Identify which cell holds the provided text, then report its (X, Y) central coordinate. 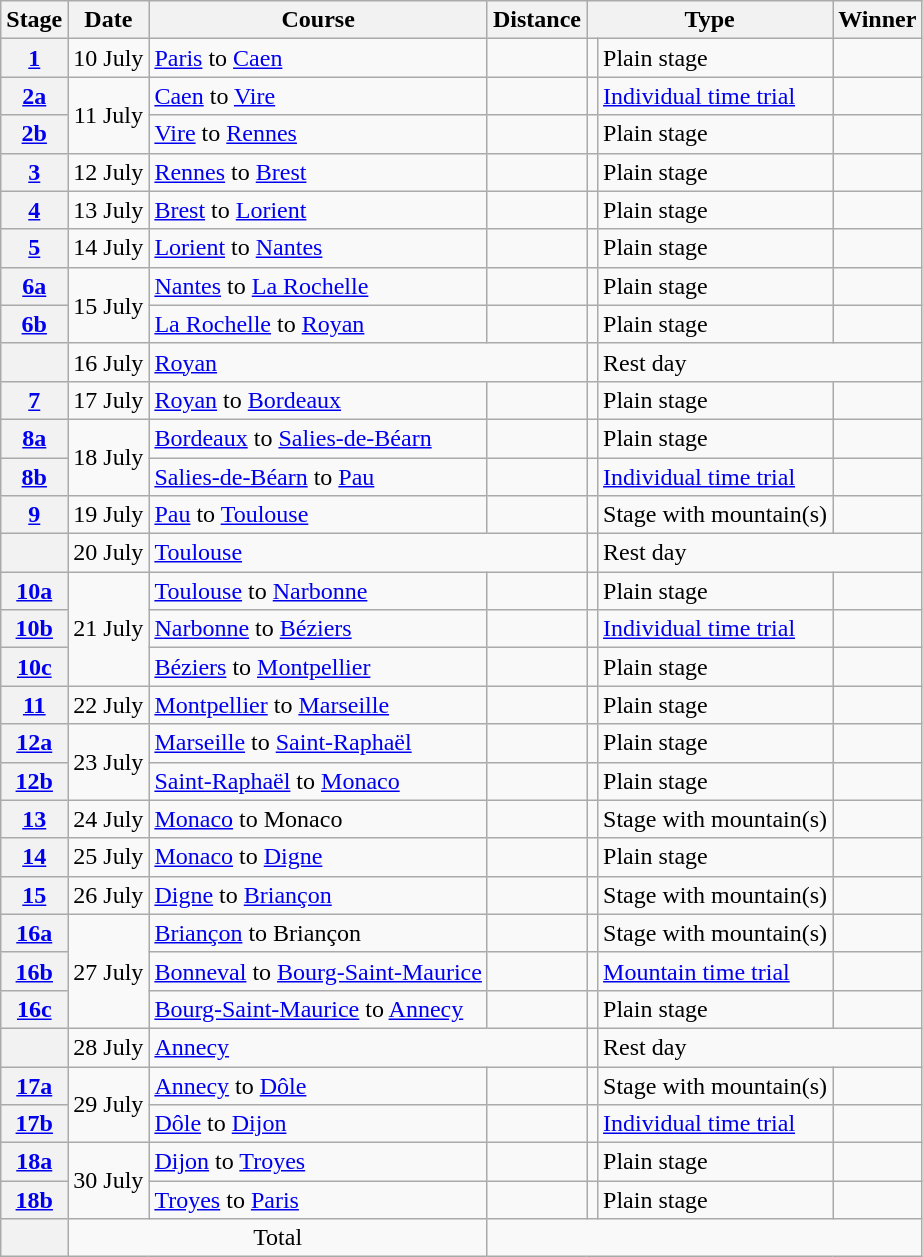
Mountain time trial (716, 971)
Digne to Briançon (318, 895)
3 (34, 172)
10 July (108, 58)
Monaco to Monaco (318, 819)
12 July (108, 172)
10c (34, 667)
16 July (108, 362)
Date (108, 20)
La Rochelle to Royan (318, 324)
6a (34, 286)
Marseille to Saint-Raphaël (318, 743)
Saint-Raphaël to Monaco (318, 781)
16c (34, 1009)
26 July (108, 895)
7 (34, 400)
Course (318, 20)
16a (34, 933)
17 July (108, 400)
4 (34, 210)
Vire to Rennes (318, 134)
10a (34, 591)
14 (34, 857)
23 July (108, 762)
Pau to Toulouse (318, 515)
8a (34, 438)
6b (34, 324)
10b (34, 629)
19 July (108, 515)
Bonneval to Bourg-Saint-Maurice (318, 971)
17a (34, 1085)
11 July (108, 115)
Bourg-Saint-Maurice to Annecy (318, 1009)
18 July (108, 457)
Béziers to Montpellier (318, 667)
Dijon to Troyes (318, 1162)
20 July (108, 553)
Salies-de-Béarn to Pau (318, 477)
Winner (878, 20)
Distance (536, 20)
Narbonne to Béziers (318, 629)
Stage (34, 20)
Annecy to Dôle (318, 1085)
9 (34, 515)
Toulouse to Narbonne (318, 591)
Lorient to Nantes (318, 248)
Nantes to La Rochelle (318, 286)
17b (34, 1124)
Bordeaux to Salies-de-Béarn (318, 438)
Royan (368, 362)
25 July (108, 857)
Total (278, 1238)
1 (34, 58)
Monaco to Digne (318, 857)
21 July (108, 629)
Annecy (368, 1047)
30 July (108, 1181)
12b (34, 781)
15 (34, 895)
13 July (108, 210)
16b (34, 971)
11 (34, 705)
8b (34, 477)
18b (34, 1200)
28 July (108, 1047)
18a (34, 1162)
Paris to Caen (318, 58)
14 July (108, 248)
29 July (108, 1104)
Royan to Bordeaux (318, 400)
Troyes to Paris (318, 1200)
Toulouse (368, 553)
5 (34, 248)
Rennes to Brest (318, 172)
Montpellier to Marseille (318, 705)
2b (34, 134)
Type (709, 20)
Dôle to Dijon (318, 1124)
Briançon to Briançon (318, 933)
12a (34, 743)
2a (34, 96)
22 July (108, 705)
Caen to Vire (318, 96)
27 July (108, 971)
13 (34, 819)
Brest to Lorient (318, 210)
24 July (108, 819)
15 July (108, 305)
